Determine the (X, Y) coordinate at the center of the cell enclosing the given text.  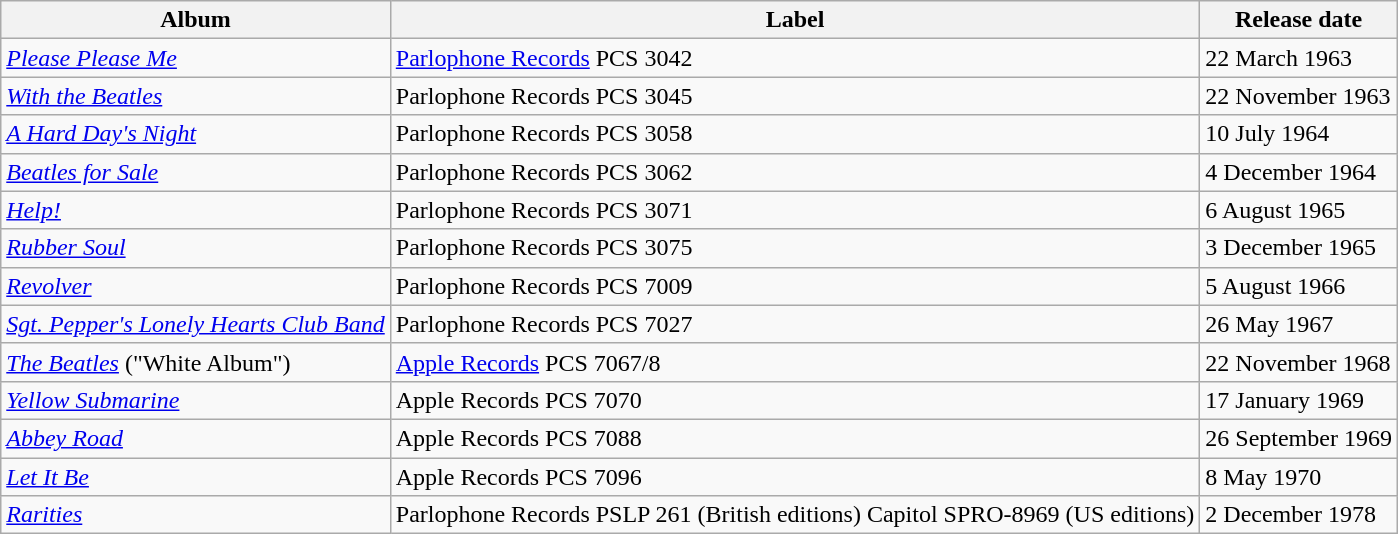
Parlophone Records PCS 7027 (795, 324)
Help! (196, 210)
5 August 1966 (1299, 286)
Revolver (196, 286)
Parlophone Records PSLP 261 (British editions) Capitol SPRO-8969 (US editions) (795, 515)
4 December 1964 (1299, 172)
Abbey Road (196, 438)
Parlophone Records PCS 3058 (795, 134)
10 July 1964 (1299, 134)
Beatles for Sale (196, 172)
Apple Records PCS 7096 (795, 477)
Label (795, 20)
Apple Records PCS 7067/8 (795, 362)
Parlophone Records PCS 3042 (795, 58)
2 December 1978 (1299, 515)
Apple Records PCS 7070 (795, 400)
A Hard Day's Night (196, 134)
Rarities (196, 515)
22 November 1963 (1299, 96)
Yellow Submarine (196, 400)
26 May 1967 (1299, 324)
Parlophone Records PCS 3071 (795, 210)
Parlophone Records PCS 7009 (795, 286)
Parlophone Records PCS 3045 (795, 96)
Let It Be (196, 477)
Sgt. Pepper's Lonely Hearts Club Band (196, 324)
Parlophone Records PCS 3075 (795, 248)
22 November 1968 (1299, 362)
8 May 1970 (1299, 477)
Rubber Soul (196, 248)
17 January 1969 (1299, 400)
Please Please Me (196, 58)
Release date (1299, 20)
26 September 1969 (1299, 438)
The Beatles ("White Album") (196, 362)
With the Beatles (196, 96)
Album (196, 20)
Parlophone Records PCS 3062 (795, 172)
6 August 1965 (1299, 210)
Apple Records PCS 7088 (795, 438)
22 March 1963 (1299, 58)
3 December 1965 (1299, 248)
